From the cell containing the given text, extract its center point as (x, y) coordinate. 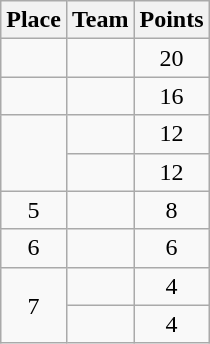
Points (172, 20)
20 (172, 58)
7 (34, 305)
16 (172, 96)
5 (34, 210)
Place (34, 20)
8 (172, 210)
Team (100, 20)
